Capture the cell that displays the provided text and extract its (x, y) central coordinate. 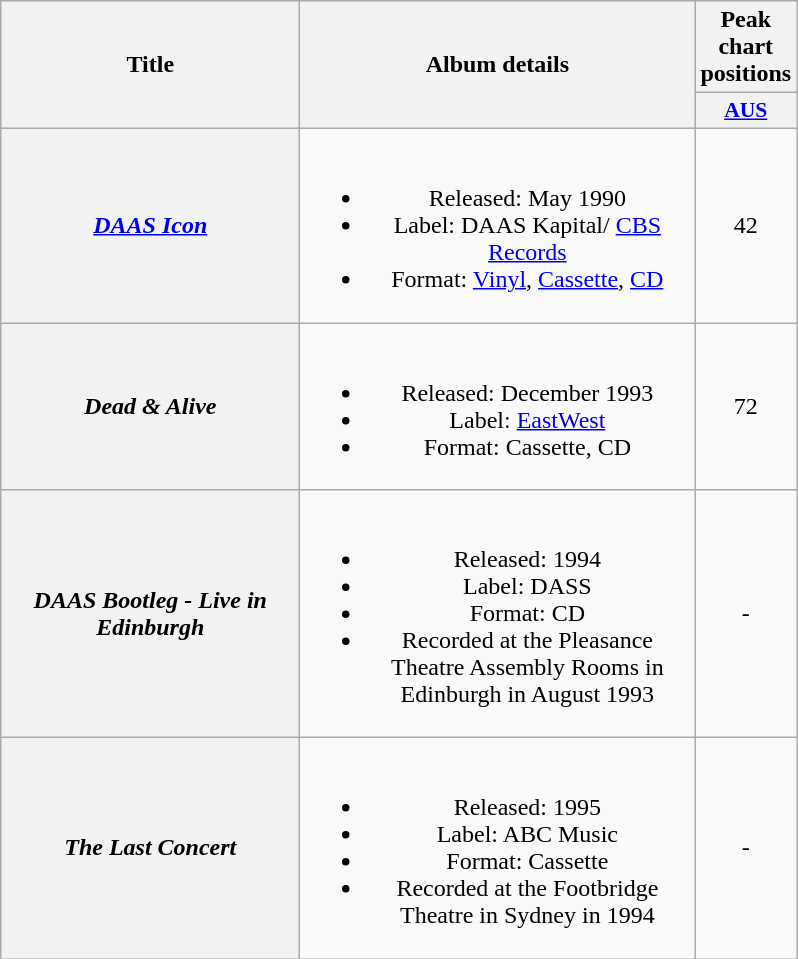
DAAS Bootleg - Live in Edinburgh (150, 614)
Released: 1994Label: DASSFormat: CDRecorded at the Pleasance Theatre Assembly Rooms in Edinburgh in August 1993 (498, 614)
AUS (746, 111)
Released: 1995Label: ABC MusicFormat: CassetteRecorded at the Footbridge Theatre in Sydney in 1994 (498, 848)
Peak chart positions (746, 47)
Album details (498, 65)
72 (746, 406)
DAAS Icon (150, 225)
The Last Concert (150, 848)
Released: May 1990Label: DAAS Kapital/ CBS RecordsFormat: Vinyl, Cassette, CD (498, 225)
Title (150, 65)
Released: December 1993Label: EastWestFormat: Cassette, CD (498, 406)
Dead & Alive (150, 406)
42 (746, 225)
